Pinpoint the cell where the given text exists, returning its [x, y] midpoint coordinate. 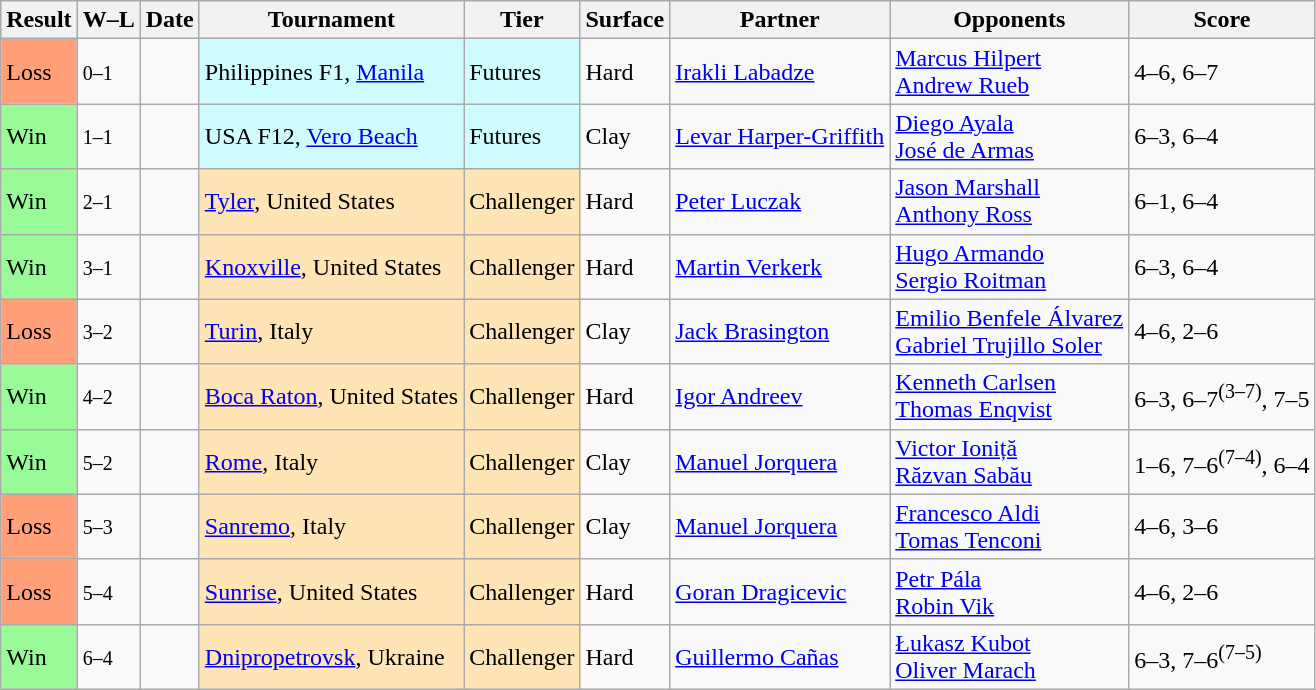
Jack Brasington [780, 332]
6–4 [108, 656]
Emilio Benfele Álvarez Gabriel Trujillo Soler [1010, 332]
Goran Dragicevic [780, 592]
Petr Pála Robin Vik [1010, 592]
Victor Ioniță Răzvan Sabău [1010, 462]
Opponents [1010, 20]
Irakli Labadze [780, 72]
Levar Harper-Griffith [780, 136]
W–L [108, 20]
Score [1222, 20]
Jason Marshall Anthony Ross [1010, 202]
USA F12, Vero Beach [331, 136]
Date [170, 20]
Martin Verkerk [780, 266]
0–1 [108, 72]
6–3, 6–7(3–7), 7–5 [1222, 396]
4–2 [108, 396]
Sunrise, United States [331, 592]
Philippines F1, Manila [331, 72]
3–1 [108, 266]
4–6, 6–7 [1222, 72]
Francesco Aldi Tomas Tenconi [1010, 526]
Tyler, United States [331, 202]
Partner [780, 20]
Marcus Hilpert Andrew Rueb [1010, 72]
3–2 [108, 332]
Diego Ayala José de Armas [1010, 136]
Kenneth Carlsen Thomas Enqvist [1010, 396]
6–3, 7–6(7–5) [1222, 656]
Tournament [331, 20]
Guillermo Cañas [780, 656]
Dnipropetrovsk, Ukraine [331, 656]
Tier [522, 20]
5–2 [108, 462]
Knoxville, United States [331, 266]
Turin, Italy [331, 332]
Boca Raton, United States [331, 396]
4–6, 3–6 [1222, 526]
5–4 [108, 592]
Igor Andreev [780, 396]
1–1 [108, 136]
Hugo Armando Sergio Roitman [1010, 266]
Result [39, 20]
Surface [625, 20]
Peter Luczak [780, 202]
Łukasz Kubot Oliver Marach [1010, 656]
Sanremo, Italy [331, 526]
2–1 [108, 202]
Rome, Italy [331, 462]
5–3 [108, 526]
1–6, 7–6(7–4), 6–4 [1222, 462]
6–1, 6–4 [1222, 202]
